Pinpoint the cell where the given text exists, returning its [x, y] midpoint coordinate. 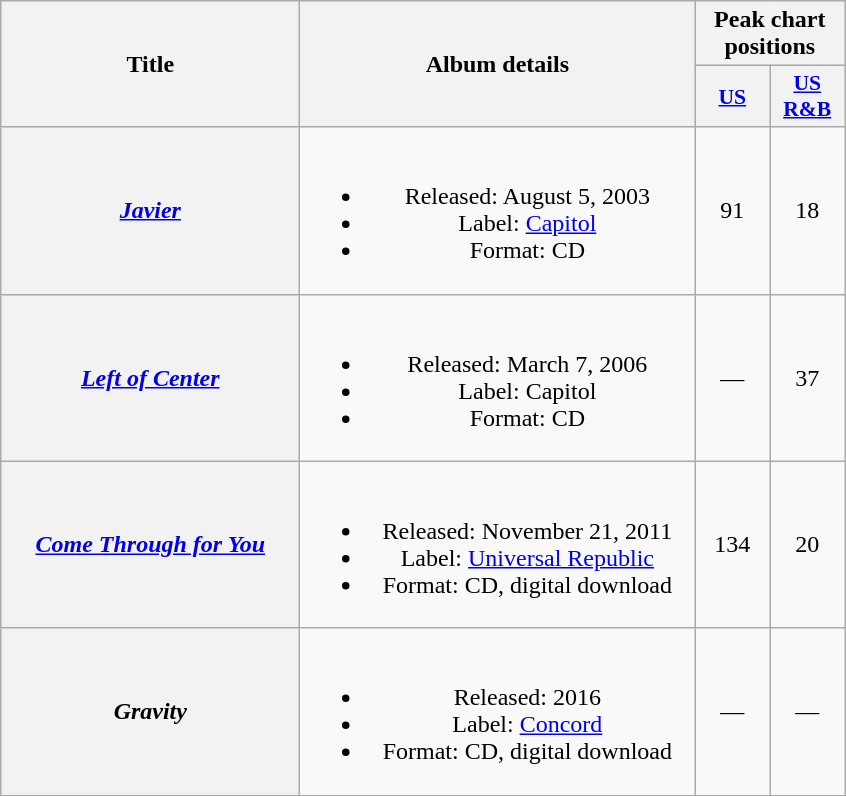
Released: 2016Label: ConcordFormat: CD, digital download [498, 712]
Left of Center [150, 378]
Gravity [150, 712]
US [732, 96]
USR&B [808, 96]
Come Through for You [150, 544]
91 [732, 210]
Album details [498, 64]
134 [732, 544]
Javier [150, 210]
37 [808, 378]
Released: March 7, 2006Label: CapitolFormat: CD [498, 378]
18 [808, 210]
20 [808, 544]
Released: November 21, 2011Label: Universal RepublicFormat: CD, digital download [498, 544]
Released: August 5, 2003Label: CapitolFormat: CD [498, 210]
Peak chart positions [770, 34]
Title [150, 64]
